Locate the cell with the specified text and output its (X, Y) center coordinate. 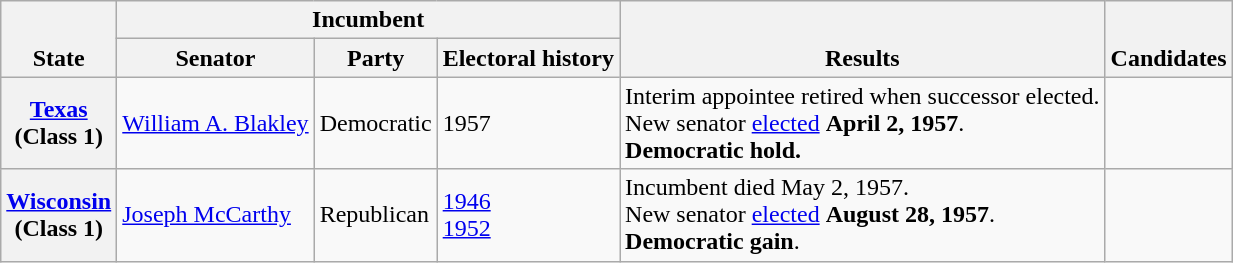
Party (376, 58)
Wisconsin(Class 1) (59, 215)
Incumbent (368, 20)
William A. Blakley (216, 123)
1957 (528, 123)
Democratic (376, 123)
19461952 (528, 215)
Incumbent died May 2, 1957.New senator elected August 28, 1957.Democratic gain. (863, 215)
Joseph McCarthy (216, 215)
Results (863, 39)
Republican (376, 215)
Senator (216, 58)
Texas(Class 1) (59, 123)
Electoral history (528, 58)
State (59, 39)
Interim appointee retired when successor elected.New senator elected April 2, 1957.Democratic hold. (863, 123)
Candidates (1168, 39)
